Detect which cell encompasses the target text, then output its [x, y] center coordinate. 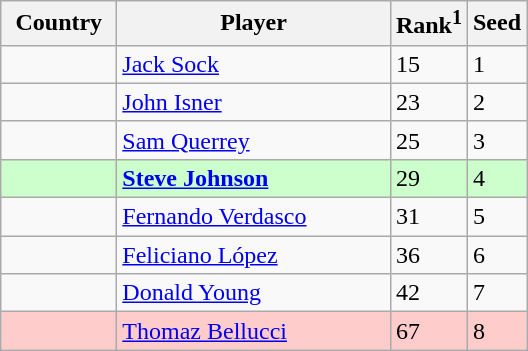
Player [254, 24]
8 [496, 331]
42 [428, 293]
Donald Young [254, 293]
3 [496, 140]
23 [428, 102]
7 [496, 293]
Jack Sock [254, 64]
31 [428, 217]
Fernando Verdasco [254, 217]
Rank1 [428, 24]
1 [496, 64]
Sam Querrey [254, 140]
Country [59, 24]
Steve Johnson [254, 178]
4 [496, 178]
Feliciano López [254, 255]
Thomaz Bellucci [254, 331]
6 [496, 255]
67 [428, 331]
5 [496, 217]
John Isner [254, 102]
15 [428, 64]
29 [428, 178]
25 [428, 140]
2 [496, 102]
36 [428, 255]
Seed [496, 24]
